For the text-containing cell, return its midpoint in [X, Y] coordinate format. 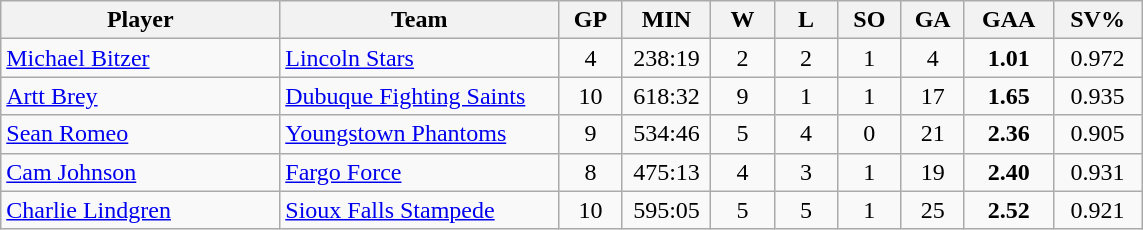
8 [590, 172]
Sean Romeo [140, 134]
MIN [666, 20]
595:05 [666, 210]
1.01 [1008, 58]
Dubuque Fighting Saints [420, 96]
0.935 [1098, 96]
SO [870, 20]
618:32 [666, 96]
17 [932, 96]
Artt Brey [140, 96]
GAA [1008, 20]
2.40 [1008, 172]
19 [932, 172]
Charlie Lindgren [140, 210]
GP [590, 20]
Fargo Force [420, 172]
238:19 [666, 58]
GA [932, 20]
25 [932, 210]
W [742, 20]
0.972 [1098, 58]
0.931 [1098, 172]
0 [870, 134]
Cam Johnson [140, 172]
2.52 [1008, 210]
1.65 [1008, 96]
Team [420, 20]
534:46 [666, 134]
Lincoln Stars [420, 58]
Michael Bitzer [140, 58]
0.921 [1098, 210]
0.905 [1098, 134]
Youngstown Phantoms [420, 134]
3 [806, 172]
475:13 [666, 172]
Player [140, 20]
21 [932, 134]
L [806, 20]
Sioux Falls Stampede [420, 210]
2.36 [1008, 134]
SV% [1098, 20]
